Pinpoint the cell where the given text exists, returning its (X, Y) midpoint coordinate. 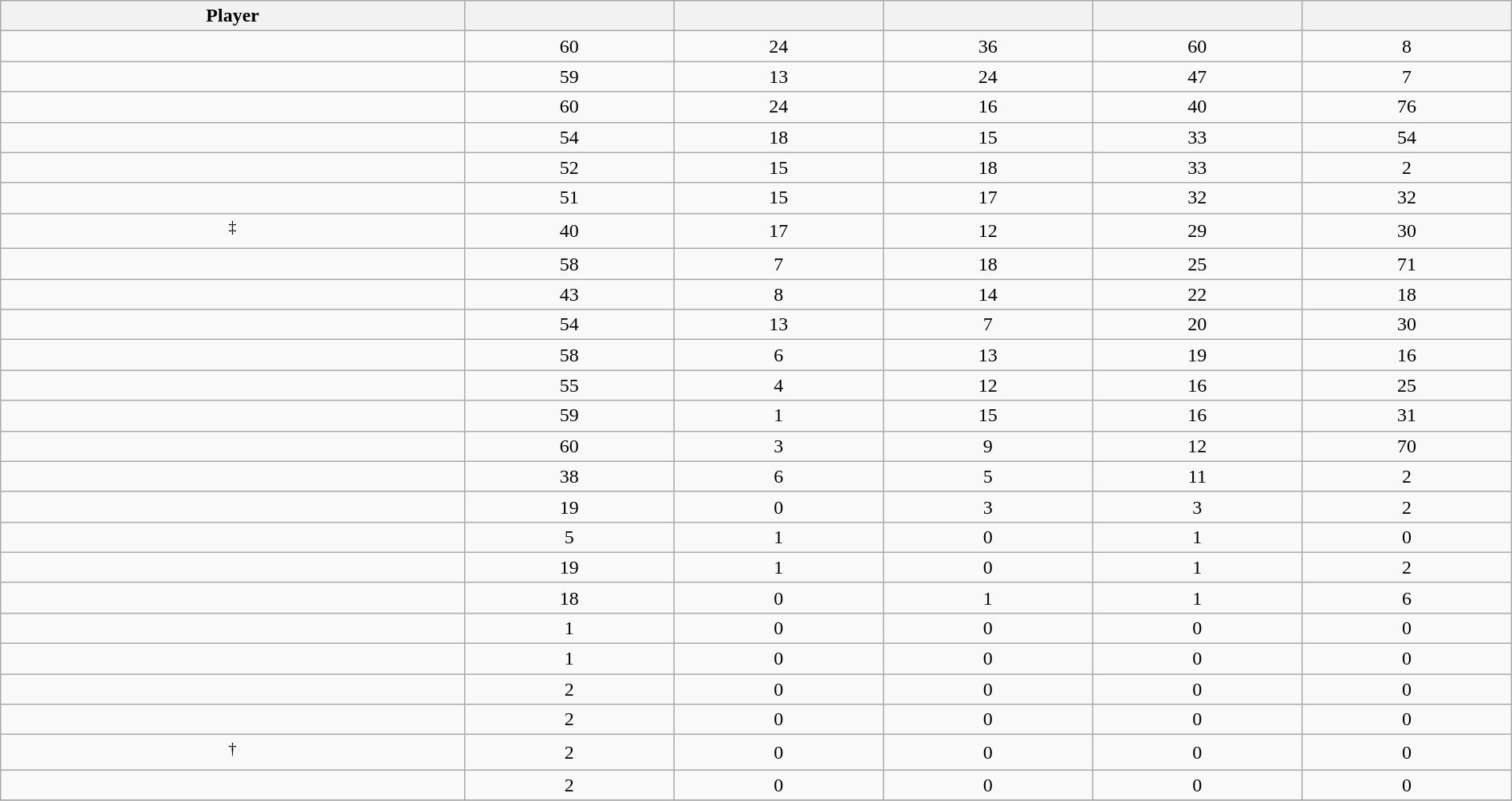
29 (1198, 231)
52 (569, 168)
4 (778, 385)
Player (233, 16)
11 (1198, 476)
47 (1198, 77)
36 (989, 46)
70 (1407, 446)
‡ (233, 231)
20 (1198, 325)
71 (1407, 264)
76 (1407, 107)
31 (1407, 416)
9 (989, 446)
55 (569, 385)
† (233, 753)
14 (989, 294)
38 (569, 476)
51 (569, 198)
22 (1198, 294)
43 (569, 294)
